Output the (x, y) coordinate of the center of the cell containing the given text.  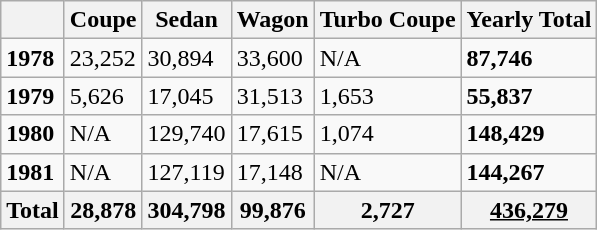
87,746 (529, 58)
1,074 (388, 134)
1980 (33, 134)
17,148 (272, 172)
436,279 (529, 210)
1979 (33, 96)
55,837 (529, 96)
Sedan (186, 20)
1,653 (388, 96)
2,727 (388, 210)
304,798 (186, 210)
33,600 (272, 58)
129,740 (186, 134)
99,876 (272, 210)
5,626 (103, 96)
144,267 (529, 172)
Turbo Coupe (388, 20)
Wagon (272, 20)
Total (33, 210)
148,429 (529, 134)
1981 (33, 172)
1978 (33, 58)
30,894 (186, 58)
Yearly Total (529, 20)
Coupe (103, 20)
23,252 (103, 58)
31,513 (272, 96)
17,615 (272, 134)
28,878 (103, 210)
17,045 (186, 96)
127,119 (186, 172)
